Provide the (X, Y) coordinate of the cell's center where the given text is located.  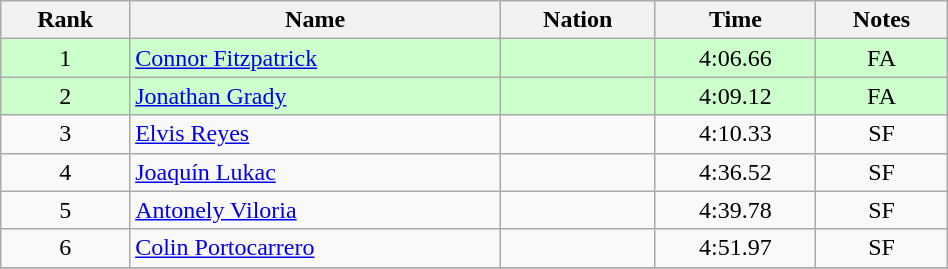
Nation (577, 20)
Jonathan Grady (316, 96)
Name (316, 20)
4:39.78 (736, 210)
Antonely Viloria (316, 210)
4:10.33 (736, 134)
4:06.66 (736, 58)
2 (66, 96)
Connor Fitzpatrick (316, 58)
6 (66, 248)
1 (66, 58)
4 (66, 172)
Colin Portocarrero (316, 248)
4:51.97 (736, 248)
Rank (66, 20)
5 (66, 210)
Notes (882, 20)
Joaquín Lukac (316, 172)
Time (736, 20)
Elvis Reyes (316, 134)
4:09.12 (736, 96)
4:36.52 (736, 172)
3 (66, 134)
